Detect which cell encompasses the target text, then output its [x, y] center coordinate. 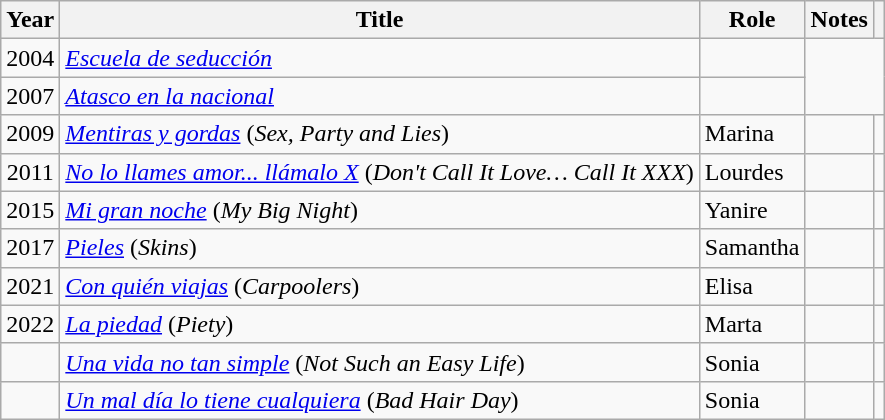
2017 [30, 248]
2004 [30, 58]
2015 [30, 210]
Atasco en la nacional [380, 96]
Lourdes [752, 172]
2007 [30, 96]
Mentiras y gordas (Sex, Party and Lies) [380, 134]
2021 [30, 286]
Pieles (Skins) [380, 248]
Yanire [752, 210]
2011 [30, 172]
Una vida no tan simple (Not Such an Easy Life) [380, 362]
Elisa [752, 286]
2022 [30, 324]
Un mal día lo tiene cualquiera (Bad Hair Day) [380, 400]
2009 [30, 134]
Marta [752, 324]
Title [380, 20]
Escuela de seducción [380, 58]
La piedad (Piety) [380, 324]
Mi gran noche (My Big Night) [380, 210]
Marina [752, 134]
No lo llames amor... llámalo X (Don't Call It Love… Call It XXX) [380, 172]
Role [752, 20]
Samantha [752, 248]
Con quién viajas (Carpoolers) [380, 286]
Notes [839, 20]
Year [30, 20]
